Identify which cell holds the provided text, then report its [x, y] central coordinate. 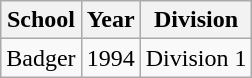
Division 1 [196, 58]
Badger [41, 58]
Division [196, 20]
School [41, 20]
1994 [110, 58]
Year [110, 20]
